Scan for the cell matching the given text and deliver its (x, y) coordinate at center. 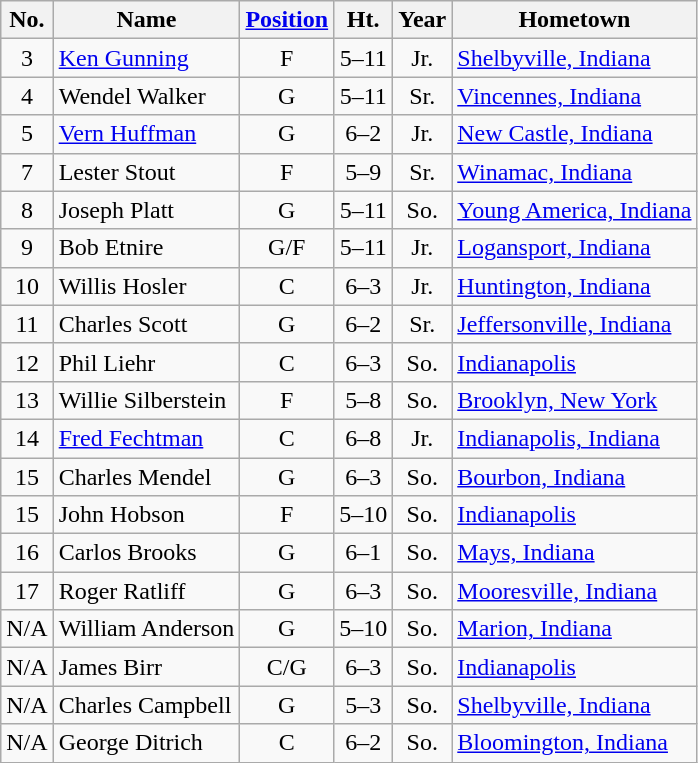
Roger Ratliff (146, 591)
5–3 (364, 705)
Mooresville, Indiana (574, 591)
Hometown (574, 20)
Charles Campbell (146, 705)
Name (146, 20)
Wendel Walker (146, 96)
Vincennes, Indiana (574, 96)
Bob Etnire (146, 248)
Vern Huffman (146, 134)
James Birr (146, 667)
12 (27, 362)
8 (27, 210)
Fred Fechtman (146, 438)
Mays, Indiana (574, 553)
Logansport, Indiana (574, 248)
14 (27, 438)
Ht. (364, 20)
3 (27, 58)
Willie Silberstein (146, 400)
Young America, Indiana (574, 210)
9 (27, 248)
Lester Stout (146, 172)
4 (27, 96)
Bloomington, Indiana (574, 743)
Ken Gunning (146, 58)
John Hobson (146, 515)
Charles Scott (146, 324)
Carlos Brooks (146, 553)
6–8 (364, 438)
Marion, Indiana (574, 629)
Brooklyn, New York (574, 400)
Bourbon, Indiana (574, 477)
G/F (287, 248)
Charles Mendel (146, 477)
C/G (287, 667)
Indianapolis, Indiana (574, 438)
5–8 (364, 400)
13 (27, 400)
Winamac, Indiana (574, 172)
William Anderson (146, 629)
Joseph Platt (146, 210)
Year (422, 20)
16 (27, 553)
Phil Liehr (146, 362)
No. (27, 20)
Huntington, Indiana (574, 286)
Willis Hosler (146, 286)
Jeffersonville, Indiana (574, 324)
5 (27, 134)
7 (27, 172)
6–1 (364, 553)
Position (287, 20)
5–9 (364, 172)
17 (27, 591)
10 (27, 286)
George Ditrich (146, 743)
New Castle, Indiana (574, 134)
11 (27, 324)
